Scan for the cell matching the given text and deliver its [x, y] coordinate at center. 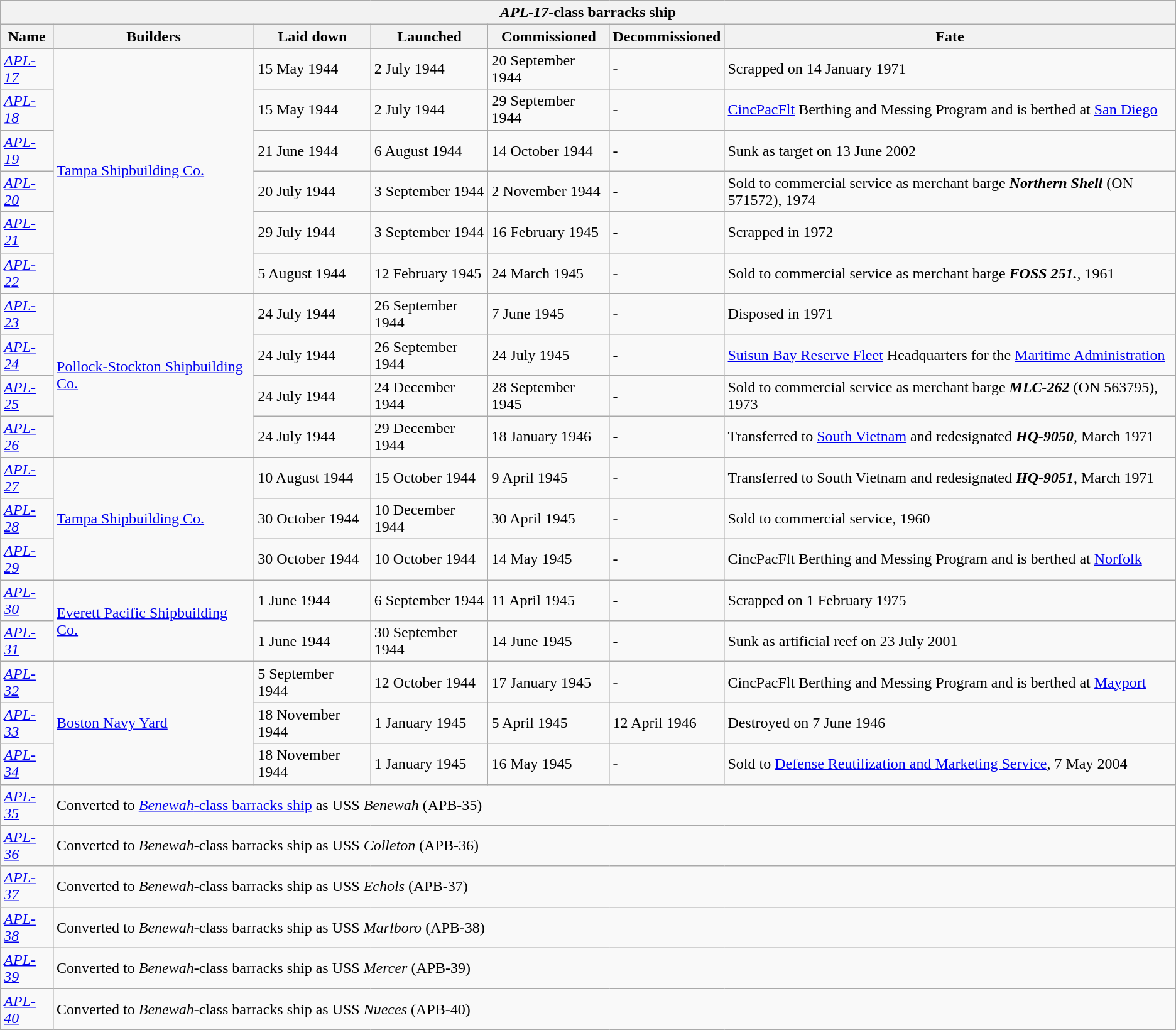
Name [27, 36]
Commissioned [549, 36]
APL-18 [27, 109]
10 August 1944 [313, 478]
APL-36 [27, 846]
Decommissioned [667, 36]
5 September 1944 [313, 682]
Transferred to South Vietnam and redesignated HQ-9051, March 1971 [950, 478]
Sold to commercial service as merchant barge MLC-262 (ON 563795), 1973 [950, 396]
Laid down [313, 36]
Transferred to South Vietnam and redesignated HQ-9050, March 1971 [950, 436]
APL-21 [27, 233]
29 July 1944 [313, 233]
CincPacFlt Berthing and Messing Program and is berthed at Norfolk [950, 559]
APL-37 [27, 886]
APL-33 [27, 723]
2 November 1944 [549, 191]
30 April 1945 [549, 519]
5 August 1944 [313, 273]
Sold to Defense Reutilization and Marketing Service, 7 May 2004 [950, 764]
Boston Navy Yard [154, 723]
APL-32 [27, 682]
18 January 1946 [549, 436]
29 September 1944 [549, 109]
12 April 1946 [667, 723]
Sold to commercial service, 1960 [950, 519]
Launched [430, 36]
Everett Pacific Shipbuilding Co. [154, 621]
20 September 1944 [549, 69]
16 February 1945 [549, 233]
Fate [950, 36]
APL-27 [27, 478]
APL-23 [27, 314]
Suisun Bay Reserve Fleet Headquarters for the Maritime Administration [950, 354]
APL-28 [27, 519]
14 May 1945 [549, 559]
16 May 1945 [549, 764]
APL-29 [27, 559]
21 June 1944 [313, 151]
Sold to commercial service as merchant barge Northern Shell (ON 571572), 1974 [950, 191]
Converted to Benewah-class barracks ship as USS Marlboro (APB-38) [614, 928]
14 October 1944 [549, 151]
APL-22 [27, 273]
CincPacFlt Berthing and Messing Program and is berthed at San Diego [950, 109]
24 July 1945 [549, 354]
Scrapped on 1 February 1975 [950, 601]
APL-19 [27, 151]
28 September 1945 [549, 396]
29 December 1944 [430, 436]
APL-25 [27, 396]
Converted to Benewah-class barracks ship as USS Echols (APB-37) [614, 886]
Destroyed on 7 June 1946 [950, 723]
24 December 1944 [430, 396]
APL-30 [27, 601]
Converted to Benewah-class barracks ship as USS Benewah (APB-35) [614, 804]
Scrapped on 14 January 1971 [950, 69]
Scrapped in 1972 [950, 233]
APL-17-class barracks ship [588, 13]
APL-17 [27, 69]
APL-38 [27, 928]
6 September 1944 [430, 601]
APL-40 [27, 1009]
APL-20 [27, 191]
10 December 1944 [430, 519]
7 June 1945 [549, 314]
Converted to Benewah-class barracks ship as USS Colleton (APB-36) [614, 846]
APL-34 [27, 764]
6 August 1944 [430, 151]
12 February 1945 [430, 273]
17 January 1945 [549, 682]
Pollock-Stockton Shipbuilding Co. [154, 375]
20 July 1944 [313, 191]
APL-24 [27, 354]
APL-31 [27, 641]
Converted to Benewah-class barracks ship as USS Nueces (APB-40) [614, 1009]
10 October 1944 [430, 559]
Sunk as target on 13 June 2002 [950, 151]
Builders [154, 36]
Sunk as artificial reef on 23 July 2001 [950, 641]
30 September 1944 [430, 641]
Disposed in 1971 [950, 314]
24 March 1945 [549, 273]
15 October 1944 [430, 478]
APL-35 [27, 804]
14 June 1945 [549, 641]
CincPacFlt Berthing and Messing Program and is berthed at Mayport [950, 682]
APL-26 [27, 436]
Sold to commercial service as merchant barge FOSS 251., 1961 [950, 273]
Converted to Benewah-class barracks ship as USS Mercer (APB-39) [614, 968]
9 April 1945 [549, 478]
APL-39 [27, 968]
5 April 1945 [549, 723]
12 October 1944 [430, 682]
11 April 1945 [549, 601]
